Detect which cell encompasses the target text, then output its [X, Y] center coordinate. 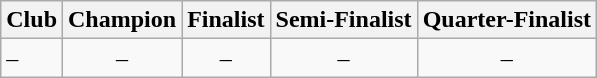
Quarter-Finalist [506, 20]
Club [32, 20]
Champion [122, 20]
Semi-Finalist [344, 20]
Finalist [226, 20]
